Find where the given text appears and provide that cell's center as (x, y) coordinate. 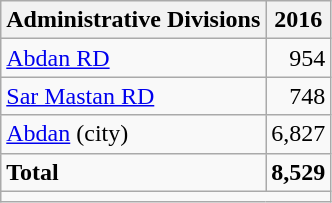
Administrative Divisions (134, 20)
Sar Mastan RD (134, 96)
954 (298, 58)
748 (298, 96)
Total (134, 172)
Abdan RD (134, 58)
2016 (298, 20)
8,529 (298, 172)
6,827 (298, 134)
Abdan (city) (134, 134)
